Return (X, Y) of the center of cell containing provided text 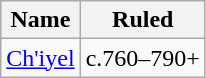
Ruled (142, 20)
c.760–790+ (142, 58)
Name (40, 20)
Ch'iyel (40, 58)
